Find where the given text appears and provide that cell's center as (X, Y) coordinate. 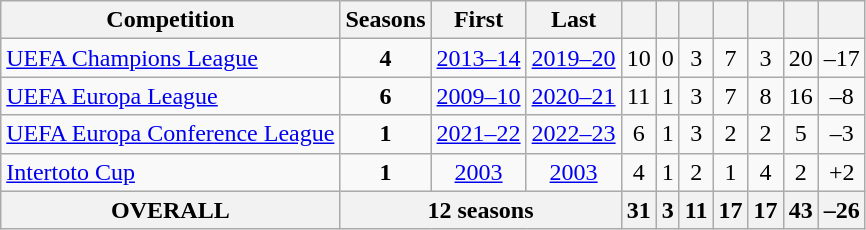
Intertoto Cup (170, 172)
–3 (842, 134)
–8 (842, 96)
Last (574, 20)
31 (638, 210)
5 (800, 134)
16 (800, 96)
2022–23 (574, 134)
UEFA Champions League (170, 58)
Seasons (386, 20)
8 (766, 96)
First (478, 20)
43 (800, 210)
UEFA Europa Conference League (170, 134)
2019–20 (574, 58)
2020–21 (574, 96)
10 (638, 58)
+2 (842, 172)
2021–22 (478, 134)
–26 (842, 210)
UEFA Europa League (170, 96)
2013–14 (478, 58)
2009–10 (478, 96)
–17 (842, 58)
0 (668, 58)
OVERALL (170, 210)
12 seasons (480, 210)
Competition (170, 20)
20 (800, 58)
